Determine the (x, y) coordinate at the center of the cell enclosing the given text.  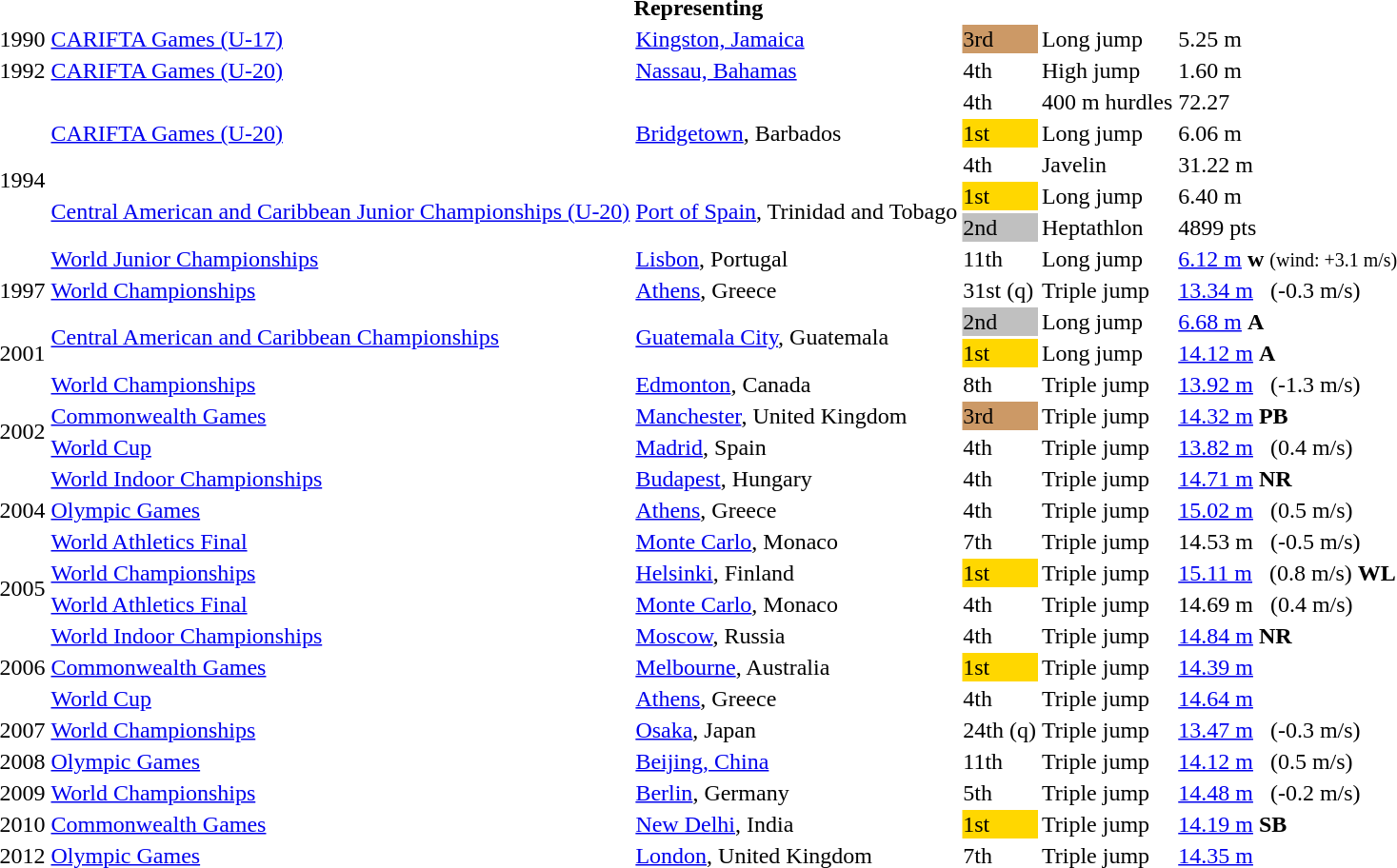
8th (1000, 385)
Heptathlon (1107, 227)
World Junior Championships (341, 259)
Guatemala City, Guatemala (796, 337)
Beijing, China (796, 761)
Javelin (1107, 165)
High jump (1107, 70)
New Delhi, India (796, 824)
Port of Spain, Trinidad and Tobago (796, 211)
Nassau, Bahamas (796, 70)
31st (q) (1000, 290)
24th (q) (1000, 730)
Berlin, Germany (796, 793)
Lisbon, Portugal (796, 259)
Kingston, Jamaica (796, 39)
Madrid, Spain (796, 447)
Central American and Caribbean Junior Championships (U-20) (341, 211)
400 m hurdles (1107, 102)
Osaka, Japan (796, 730)
Budapest, Hungary (796, 479)
Moscow, Russia (796, 636)
CARIFTA Games (U-17) (341, 39)
Helsinki, Finland (796, 573)
Manchester, United Kingdom (796, 416)
7th (1000, 542)
Central American and Caribbean Championships (341, 337)
5th (1000, 793)
Bridgetown, Barbados (796, 133)
Melbourne, Australia (796, 667)
Edmonton, Canada (796, 385)
